Return the [X, Y] coordinate for the center point of the cell that contains the specified text.  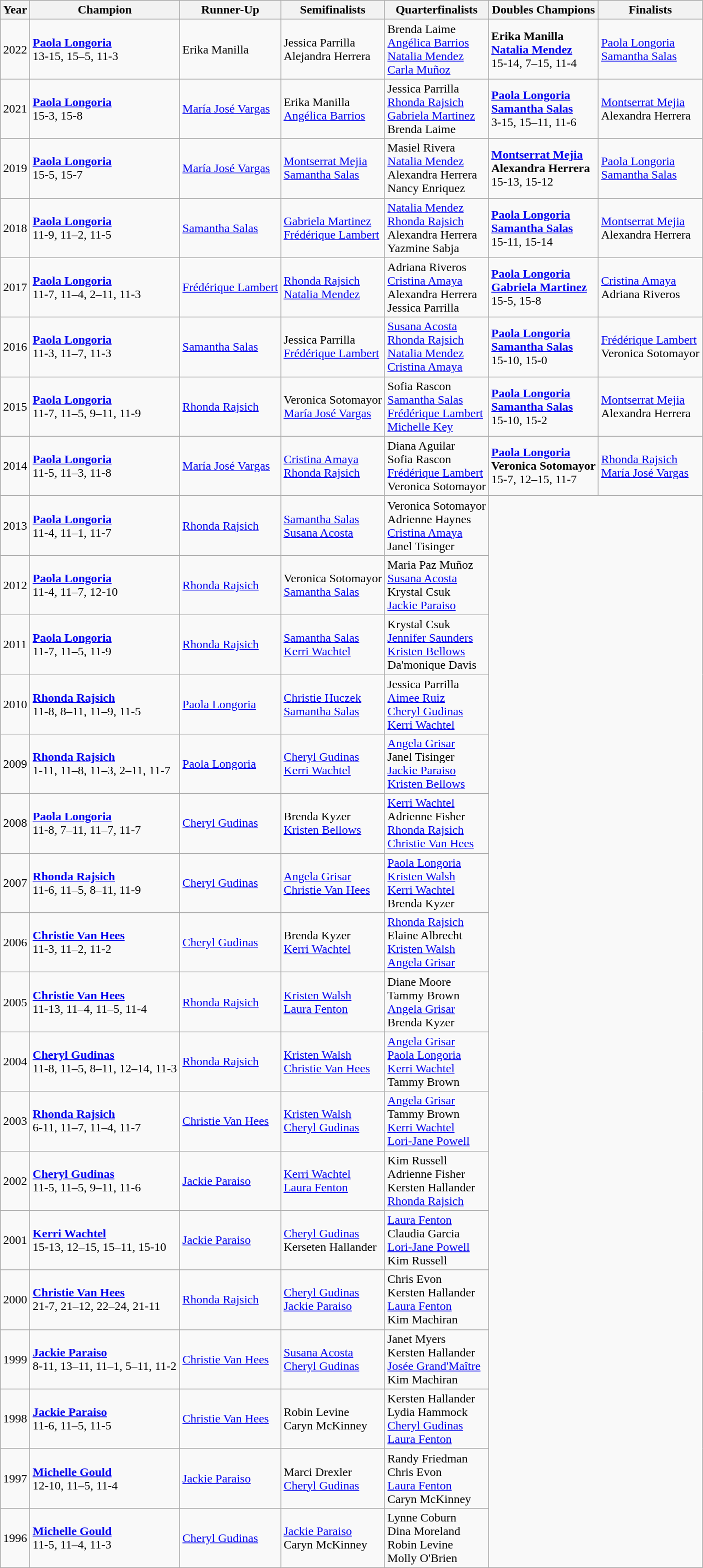
Jessica Parrilla Alejandra Herrera [333, 49]
Paola Longoria11-5, 11–3, 11-8 [105, 466]
Kersten Hallander Lydia Hammock Cheryl Gudinas Laura Fenton [436, 1418]
Rhonda Rajsich11-8, 8–11, 11–9, 11-5 [105, 704]
2021 [15, 109]
Veronica Sotomayor Adrienne Haynes Cristina Amaya Janel Tisinger [436, 525]
Paola Longoria15-5, 15-7 [105, 168]
Semifinalists [333, 10]
Montserrat Mejia Alexandra Herrera15-13, 15-12 [543, 168]
Paola Longoria15-3, 15-8 [105, 109]
2013 [15, 525]
Veronica Sotomayor Samantha Salas [333, 585]
Frédérique Lambert [230, 287]
2010 [15, 704]
Rhonda Rajsich11-6, 11–5, 8–11, 11-9 [105, 883]
Champion [105, 10]
Samantha Salas Kerri Wachtel [333, 644]
1996 [15, 1537]
Kerri Wachtel Adrienne Fisher Rhonda Rajsich Christie Van Hees [436, 823]
Kristen Walsh Laura Fenton [333, 1002]
Rhonda Rajsich6-11, 11–7, 11–4, 11-7 [105, 1121]
Kristen Walsh Cheryl Gudinas [333, 1121]
Montserrat Mejia Samantha Salas [333, 168]
Erika Manilla Angélica Barrios [333, 109]
Paola Longoria11-7, 11–5, 11-9 [105, 644]
Paola Longoria Samantha Salas3-15, 15–11, 11-6 [543, 109]
Lynne Coburn Dina Moreland Robin Levine Molly O'Brien [436, 1537]
Christie Van Hees11-3, 11–2, 11-2 [105, 942]
1998 [15, 1418]
2001 [15, 1240]
Cheryl Gudinas Kerseten Hallander [333, 1240]
Paola Longoria Samantha Salas15-10, 15-0 [543, 347]
Quarterfinalists [436, 10]
2017 [15, 287]
Kerri Wachtel Laura Fenton [333, 1180]
Kim Russell Adrienne Fisher Kersten Hallander Rhonda Rajsich [436, 1180]
Kristen Walsh Christie Van Hees [333, 1061]
Cristina Amaya Rhonda Rajsich [333, 466]
Angela Grisar Tammy Brown Kerri Wachtel Lori-Jane Powell [436, 1121]
Christie Huczek Samantha Salas [333, 704]
Jackie Paraiso Caryn McKinney [333, 1537]
Paola Longoria11-7, 11–5, 9–11, 11-9 [105, 406]
Rhonda Rajsich Elaine Albrecht Kristen Walsh Angela Grisar [436, 942]
Frédérique Lambert Veronica Sotomayor [650, 347]
Paola Longoria Gabriela Martinez15-5, 15-8 [543, 287]
Samantha Salas Susana Acosta [333, 525]
Paola Longoria13-15, 15–5, 11-3 [105, 49]
Paola Longoria Kristen Walsh Kerri Wachtel Brenda Kyzer [436, 883]
Sofia Rascon Samantha Salas Frédérique Lambert Michelle Key [436, 406]
Diane Moore Tammy Brown Angela Grisar Brenda Kyzer [436, 1002]
Paola Longoria Veronica Sotomayor15-7, 12–15, 11-7 [543, 466]
Veronica Sotomayor María José Vargas [333, 406]
2009 [15, 764]
Christie Van Hees21-7, 21–12, 22–24, 21-11 [105, 1299]
Paola Longoria11-4, 11–7, 12-10 [105, 585]
Paola Longoria11-3, 11–7, 11-3 [105, 347]
Susana Acosta Cheryl Gudinas [333, 1359]
Paola Longoria11-9, 11–2, 11-5 [105, 228]
2012 [15, 585]
Angela Grisar Paola Longoria Kerri Wachtel Tammy Brown [436, 1061]
Cheryl Gudinas Kerri Wachtel [333, 764]
Angela Grisar Janel Tisinger Jackie Paraiso Kristen Bellows [436, 764]
Chris Evon Kersten Hallander Laura Fenton Kim Machiran [436, 1299]
Jessica Parrilla Frédérique Lambert [333, 347]
Paola Longoria Samantha Salas15-10, 15-2 [543, 406]
Adriana Riveros Cristina Amaya Alexandra Herrera Jessica Parrilla [436, 287]
Janet Myers Kersten Hallander Josée Grand'Maître Kim Machiran [436, 1359]
Diana Aguilar Sofia Rascon Frédérique Lambert Veronica Sotomayor [436, 466]
Paola Longoria Samantha Salas15-11, 15-14 [543, 228]
Krystal Csuk Jennifer Saunders Kristen Bellows Da'monique Davis [436, 644]
Brenda Kyzer Kristen Bellows [333, 823]
Maria Paz Muñoz Susana Acosta Krystal Csuk Jackie Paraiso [436, 585]
Finalists [650, 10]
Kerri Wachtel15-13, 12–15, 15–11, 15-10 [105, 1240]
2014 [15, 466]
Masiel Rivera Natalia Mendez Alexandra Herrera Nancy Enriquez [436, 168]
2006 [15, 942]
Rhonda Rajsich Natalia Mendez [333, 287]
2003 [15, 1121]
2015 [15, 406]
2019 [15, 168]
2004 [15, 1061]
Brenda Laime Angélica Barrios Natalia Mendez Carla Muñoz [436, 49]
Christie Van Hees11-13, 11–4, 11–5, 11-4 [105, 1002]
Year [15, 10]
Doubles Champions [543, 10]
2011 [15, 644]
Natalia Mendez Rhonda Rajsich Alexandra Herrera Yazmine Sabja [436, 228]
Jackie Paraiso11-6, 11–5, 11-5 [105, 1418]
2016 [15, 347]
2002 [15, 1180]
Susana Acosta Rhonda Rajsich Natalia Mendez Cristina Amaya [436, 347]
Randy Friedman Chris Evon Laura Fenton Caryn McKinney [436, 1478]
Paola Longoria11-8, 7–11, 11–7, 11-7 [105, 823]
Cheryl Gudinas11-5, 11–5, 9–11, 11-6 [105, 1180]
Cheryl Gudinas11-8, 11–5, 8–11, 12–14, 11-3 [105, 1061]
Paola Longoria11-7, 11–4, 2–11, 11-3 [105, 287]
Rhonda Rajsich1-11, 11–8, 11–3, 2–11, 11-7 [105, 764]
1999 [15, 1359]
2022 [15, 49]
Cheryl Gudinas Jackie Paraiso [333, 1299]
Marci Drexler Cheryl Gudinas [333, 1478]
Angela Grisar Christie Van Hees [333, 883]
Michelle Gould11-5, 11–4, 11-3 [105, 1537]
Cristina Amaya Adriana Riveros [650, 287]
2007 [15, 883]
Jessica Parrilla Aimee Ruiz Cheryl Gudinas Kerri Wachtel [436, 704]
2008 [15, 823]
2005 [15, 1002]
2000 [15, 1299]
Paola Longoria11-4, 11–1, 11-7 [105, 525]
Jackie Paraiso8-11, 13–11, 11–1, 5–11, 11-2 [105, 1359]
Erika Manilla [230, 49]
Jessica Parrilla Rhonda Rajsich Gabriela Martinez Brenda Laime [436, 109]
2018 [15, 228]
Erika Manilla Natalia Mendez15-14, 7–15, 11-4 [543, 49]
1997 [15, 1478]
Robin Levine Caryn McKinney [333, 1418]
Brenda Kyzer Kerri Wachtel [333, 942]
Rhonda Rajsich María José Vargas [650, 466]
Laura Fenton Claudia Garcia Lori-Jane Powell Kim Russell [436, 1240]
Runner-Up [230, 10]
Michelle Gould12-10, 11–5, 11-4 [105, 1478]
Gabriela Martinez Frédérique Lambert [333, 228]
